Determine the [X, Y] coordinate at the center of the cell enclosing the given text.  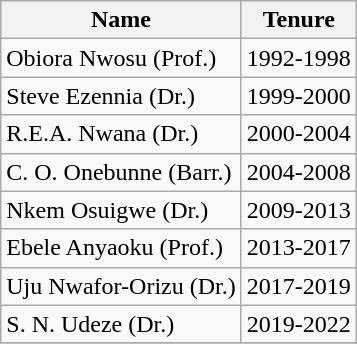
Nkem Osuigwe (Dr.) [122, 210]
2019-2022 [298, 324]
2004-2008 [298, 172]
2009-2013 [298, 210]
Tenure [298, 20]
2000-2004 [298, 134]
Ebele Anyaoku (Prof.) [122, 248]
S. N. Udeze (Dr.) [122, 324]
Obiora Nwosu (Prof.) [122, 58]
C. O. Onebunne (Barr.) [122, 172]
Name [122, 20]
Steve Ezennia (Dr.) [122, 96]
1992-1998 [298, 58]
R.E.A. Nwana (Dr.) [122, 134]
Uju Nwafor-Orizu (Dr.) [122, 286]
2017-2019 [298, 286]
1999-2000 [298, 96]
2013-2017 [298, 248]
